Capture the cell that displays the provided text and extract its (x, y) central coordinate. 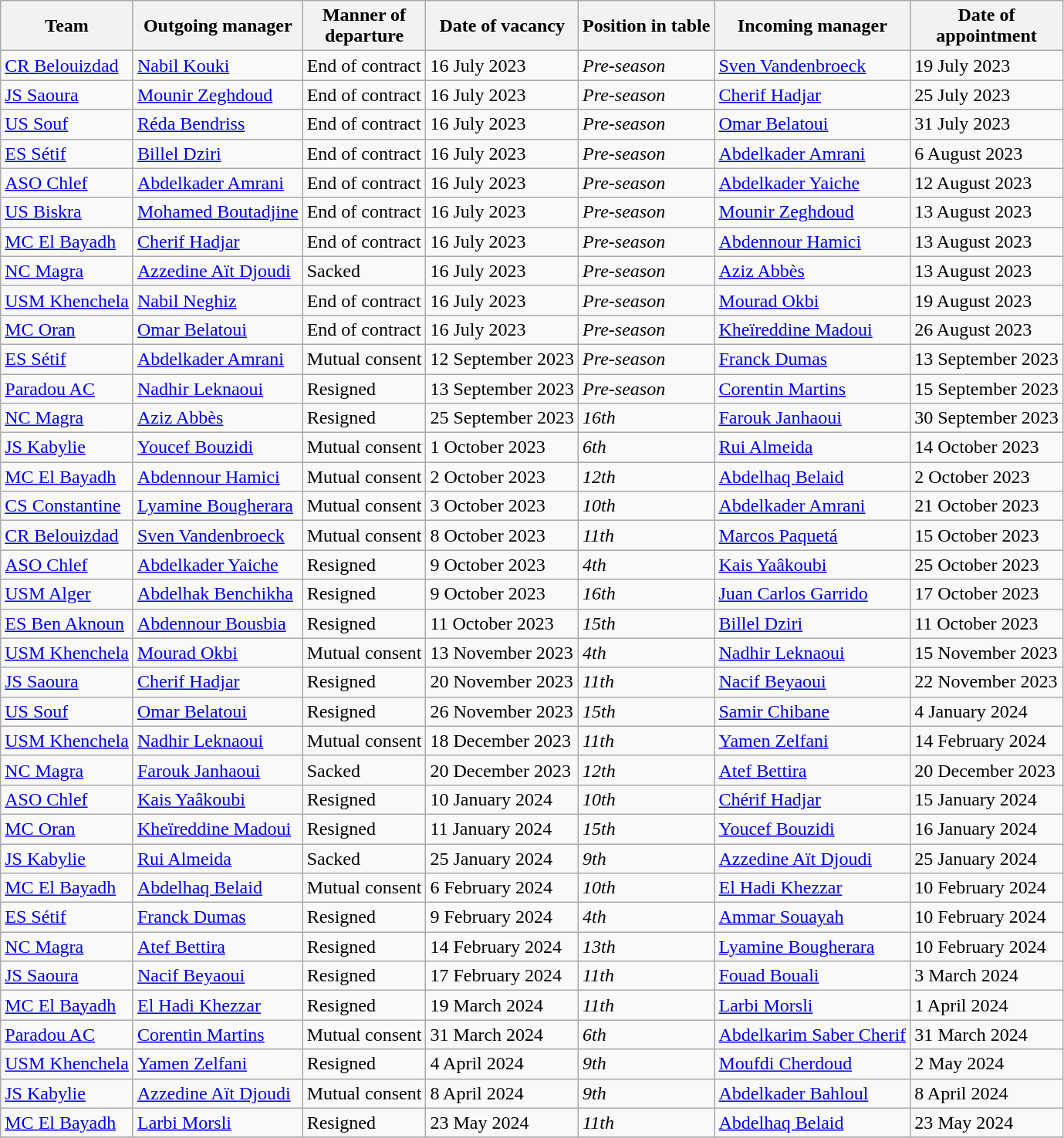
15 January 2024 (987, 799)
13 November 2023 (502, 653)
16 January 2024 (987, 829)
Chérif Hadjar (812, 799)
21 October 2023 (987, 506)
8 October 2023 (502, 535)
17 October 2023 (987, 594)
10 January 2024 (502, 799)
19 August 2023 (987, 300)
26 November 2023 (502, 711)
6 February 2024 (502, 888)
Marcos Paquetá (812, 535)
19 March 2024 (502, 1005)
26 August 2023 (987, 329)
3 October 2023 (502, 506)
2 May 2024 (987, 1064)
CS Constantine (67, 506)
6 August 2023 (987, 154)
30 September 2023 (987, 418)
17 February 2024 (502, 976)
Samir Chibane (812, 711)
Mohamed Boutadjine (218, 212)
Nabil Kouki (218, 66)
25 October 2023 (987, 565)
20 November 2023 (502, 682)
22 November 2023 (987, 682)
1 April 2024 (987, 1005)
Moufdi Cherdoud (812, 1064)
13th (647, 947)
Nabil Neghiz (218, 300)
14 October 2023 (987, 447)
Manner ofdeparture (364, 26)
15 September 2023 (987, 388)
4 April 2024 (502, 1064)
1 October 2023 (502, 447)
15 November 2023 (987, 653)
Réda Bendriss (218, 124)
Juan Carlos Garrido (812, 594)
ES Ben Aknoun (67, 623)
Position in table (647, 26)
Ammar Souayah (812, 917)
12 August 2023 (987, 183)
Abdelhak Benchikha (218, 594)
Date ofappointment (987, 26)
Fouad Bouali (812, 976)
25 September 2023 (502, 418)
3 March 2024 (987, 976)
Outgoing manager (218, 26)
Abdelkader Bahloul (812, 1093)
9 February 2024 (502, 917)
15 October 2023 (987, 535)
4 January 2024 (987, 711)
Abdennour Bousbia (218, 623)
Abdelkarim Saber Cherif (812, 1035)
US Biskra (67, 212)
Team (67, 26)
USM Alger (67, 594)
31 July 2023 (987, 124)
25 July 2023 (987, 95)
Incoming manager (812, 26)
19 July 2023 (987, 66)
11 January 2024 (502, 829)
18 December 2023 (502, 741)
Date of vacancy (502, 26)
12 September 2023 (502, 359)
